Locate the cell with the specified text and output its (x, y) center coordinate. 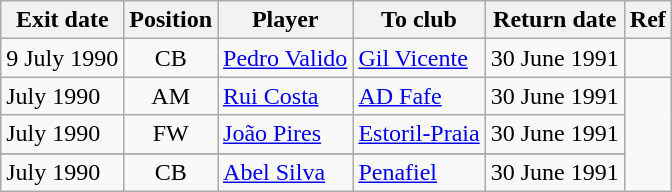
To club (419, 20)
João Pires (286, 134)
Exit date (62, 20)
Return date (554, 20)
Abel Silva (286, 172)
Estoril-Praia (419, 134)
Rui Costa (286, 96)
Gil Vicente (419, 58)
9 July 1990 (62, 58)
Penafiel (419, 172)
Position (171, 20)
Player (286, 20)
FW (171, 134)
Pedro Valido (286, 58)
Ref (648, 20)
AD Fafe (419, 96)
AM (171, 96)
